Locate the cell with the specified text and output its [x, y] center coordinate. 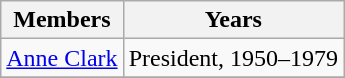
Members [62, 20]
Years [233, 20]
President, 1950–1979 [233, 58]
Anne Clark [62, 58]
